Provide the (X, Y) coordinate of the cell's center where the given text is located.  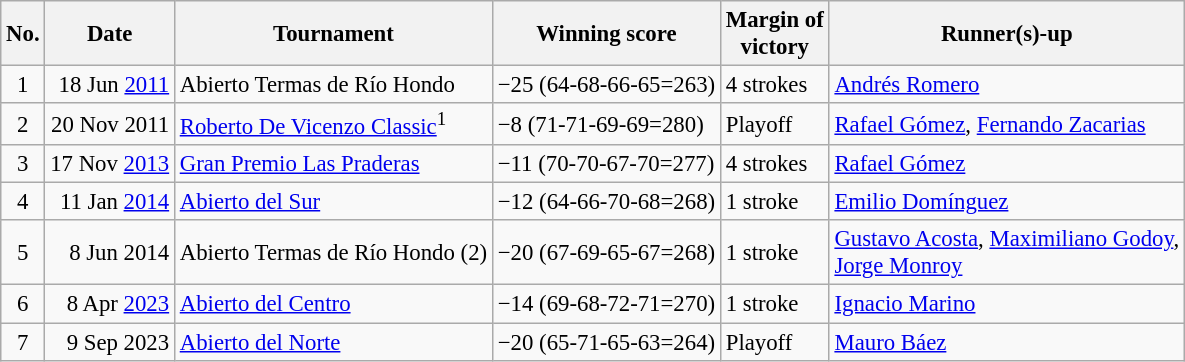
−20 (67-69-65-67=268) (606, 252)
Rafael Gómez, Fernando Zacarias (1006, 124)
Mauro Báez (1006, 342)
Rafael Gómez (1006, 164)
Runner(s)-up (1006, 34)
Ignacio Marino (1006, 304)
Tournament (333, 34)
−14 (69-68-72-71=270) (606, 304)
17 Nov 2013 (110, 164)
−12 (64-66-70-68=268) (606, 202)
Gran Premio Las Praderas (333, 164)
Abierto Termas de Río Hondo (2) (333, 252)
8 Apr 2023 (110, 304)
Winning score (606, 34)
Roberto De Vicenzo Classic1 (333, 124)
Emilio Domínguez (1006, 202)
4 (23, 202)
8 Jun 2014 (110, 252)
Abierto del Norte (333, 342)
6 (23, 304)
Date (110, 34)
7 (23, 342)
3 (23, 164)
−11 (70-70-67-70=277) (606, 164)
20 Nov 2011 (110, 124)
Margin ofvictory (774, 34)
1 (23, 85)
−8 (71-71-69-69=280) (606, 124)
Andrés Romero (1006, 85)
11 Jan 2014 (110, 202)
Abierto del Centro (333, 304)
9 Sep 2023 (110, 342)
2 (23, 124)
18 Jun 2011 (110, 85)
−20 (65-71-65-63=264) (606, 342)
Abierto del Sur (333, 202)
No. (23, 34)
−25 (64-68-66-65=263) (606, 85)
Abierto Termas de Río Hondo (333, 85)
Gustavo Acosta, Maximiliano Godoy, Jorge Monroy (1006, 252)
5 (23, 252)
